Locate the cell with the specified text and output its [X, Y] center coordinate. 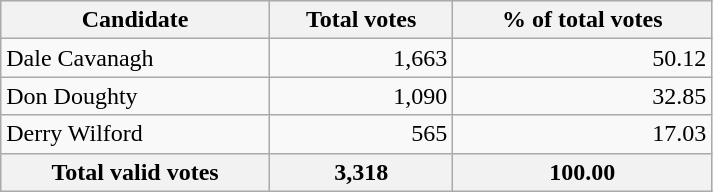
Don Doughty [136, 96]
565 [360, 134]
1,663 [360, 58]
% of total votes [582, 20]
Total votes [360, 20]
Dale Cavanagh [136, 58]
Total valid votes [136, 172]
32.85 [582, 96]
Derry Wilford [136, 134]
50.12 [582, 58]
3,318 [360, 172]
1,090 [360, 96]
Candidate [136, 20]
100.00 [582, 172]
17.03 [582, 134]
